Determine the [x, y] coordinate at the center of the cell enclosing the given text.  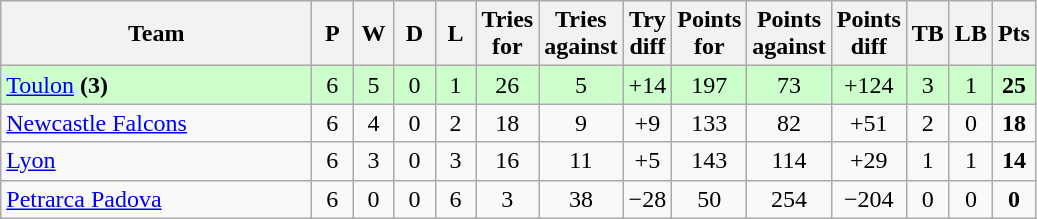
LB [970, 34]
25 [1014, 85]
14 [1014, 161]
−28 [648, 199]
4 [374, 123]
Lyon [156, 161]
L [456, 34]
114 [789, 161]
26 [508, 85]
P [332, 34]
Tries against [581, 34]
+29 [868, 161]
38 [581, 199]
9 [581, 123]
−204 [868, 199]
D [414, 34]
Points diff [868, 34]
50 [710, 199]
Team [156, 34]
254 [789, 199]
Toulon (3) [156, 85]
82 [789, 123]
Pts [1014, 34]
73 [789, 85]
133 [710, 123]
16 [508, 161]
W [374, 34]
Newcastle Falcons [156, 123]
Petrarca Padova [156, 199]
+51 [868, 123]
Points against [789, 34]
+14 [648, 85]
Tries for [508, 34]
197 [710, 85]
+124 [868, 85]
Points for [710, 34]
+5 [648, 161]
+9 [648, 123]
TB [928, 34]
Try diff [648, 34]
11 [581, 161]
143 [710, 161]
